From the cell containing the given text, extract its center point as (x, y) coordinate. 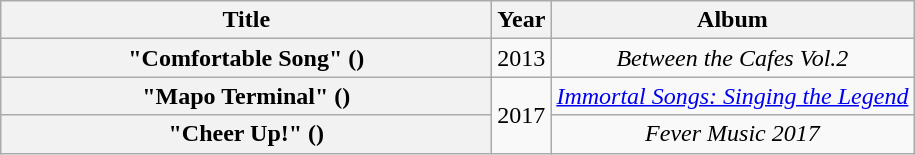
Album (732, 20)
2013 (522, 58)
Between the Cafes Vol.2 (732, 58)
2017 (522, 115)
Title (246, 20)
"Cheer Up!" () (246, 134)
Year (522, 20)
"Mapo Terminal" () (246, 96)
Immortal Songs: Singing the Legend (732, 96)
Fever Music 2017 (732, 134)
"Comfortable Song" () (246, 58)
